Pinpoint the cell where the given text exists, returning its (X, Y) midpoint coordinate. 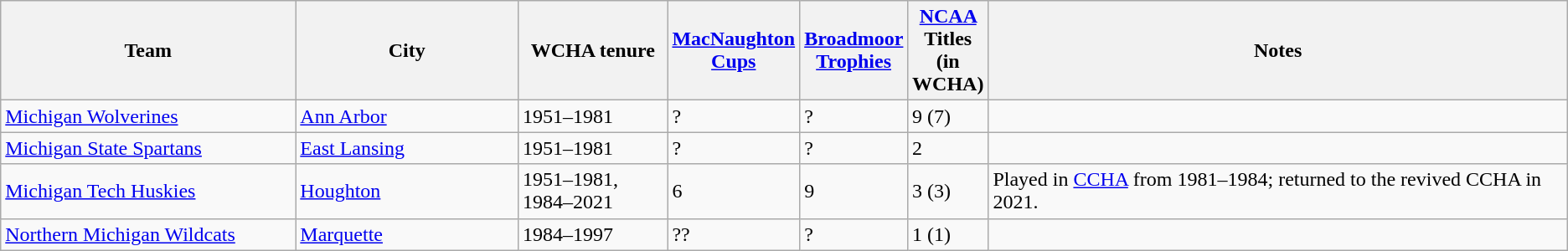
East Lansing (407, 148)
WCHA tenure (593, 50)
Northern Michigan Wildcats (148, 234)
Notes (1278, 50)
Michigan Wolverines (148, 116)
Team (148, 50)
9 (854, 191)
NCAA Titles (in WCHA) (948, 50)
1951–1981, 1984–2021 (593, 191)
Played in CCHA from 1981–1984; returned to the revived CCHA in 2021. (1278, 191)
City (407, 50)
2 (948, 148)
?? (734, 234)
Michigan State Spartans (148, 148)
Michigan Tech Huskies (148, 191)
1 (1) (948, 234)
9 (7) (948, 116)
Marquette (407, 234)
3 (3) (948, 191)
Houghton (407, 191)
1984–1997 (593, 234)
Broadmoor Trophies (854, 50)
Ann Arbor (407, 116)
MacNaughton Cups (734, 50)
6 (734, 191)
